Provide the (X, Y) coordinate of the cell's center where the given text is located.  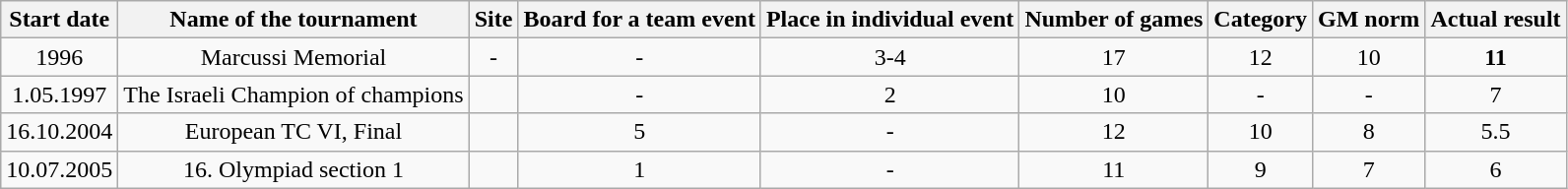
Start date (59, 20)
1.05.1997 (59, 94)
5.5 (1495, 132)
Actual result (1495, 20)
2 (889, 94)
Number of games (1114, 20)
1 (640, 169)
6 (1495, 169)
8 (1368, 132)
10.07.2005 (59, 169)
9 (1261, 169)
17 (1114, 57)
3-4 (889, 57)
The Israeli Champion of champions (294, 94)
Name of the tournament (294, 20)
Place in individual event (889, 20)
16. Olympiad section 1 (294, 169)
16.10.2004 (59, 132)
European TC VI, Final (294, 132)
GM norm (1368, 20)
Marcussi Memorial (294, 57)
Site (493, 20)
Board for a team event (640, 20)
Category (1261, 20)
5 (640, 132)
1996 (59, 57)
